For the text-containing cell, return its midpoint in [x, y] coordinate format. 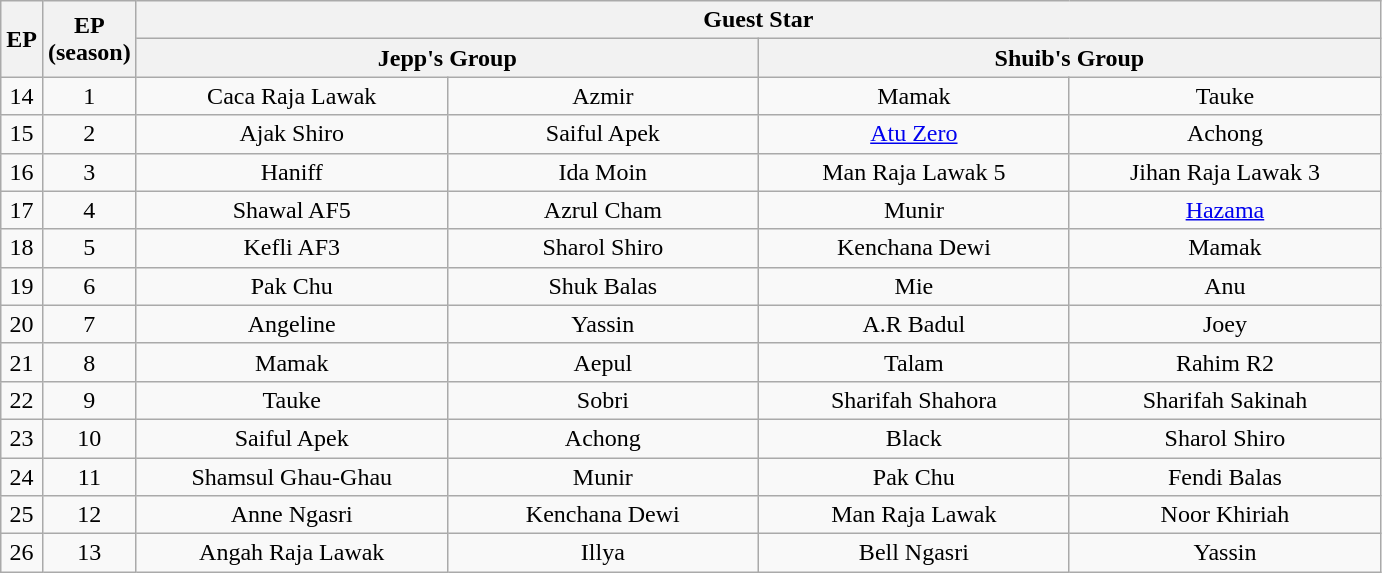
Sharifah Sakinah [1224, 400]
15 [22, 134]
Angeline [292, 324]
11 [89, 477]
Anne Ngasri [292, 515]
Man Raja Lawak 5 [914, 172]
Fendi Balas [1224, 477]
A.R Badul [914, 324]
Illya [602, 553]
12 [89, 515]
Ida Moin [602, 172]
21 [22, 362]
Guest Star [758, 20]
Noor Khiriah [1224, 515]
Azrul Cham [602, 210]
19 [22, 286]
Aepul [602, 362]
Caca Raja Lawak [292, 96]
18 [22, 248]
Atu Zero [914, 134]
25 [22, 515]
Black [914, 438]
Sobri [602, 400]
22 [22, 400]
Azmir [602, 96]
Shuib's Group [1069, 58]
Shuk Balas [602, 286]
Shawal AF5 [292, 210]
5 [89, 248]
6 [89, 286]
7 [89, 324]
Anu [1224, 286]
8 [89, 362]
EP(season) [89, 39]
Kefli AF3 [292, 248]
14 [22, 96]
Mie [914, 286]
23 [22, 438]
Jepp's Group [447, 58]
13 [89, 553]
Shamsul Ghau-Ghau [292, 477]
3 [89, 172]
1 [89, 96]
24 [22, 477]
Man Raja Lawak [914, 515]
Bell Ngasri [914, 553]
Hazama [1224, 210]
Joey [1224, 324]
Haniff [292, 172]
16 [22, 172]
4 [89, 210]
9 [89, 400]
17 [22, 210]
10 [89, 438]
26 [22, 553]
Talam [914, 362]
Ajak Shiro [292, 134]
Sharifah Shahora [914, 400]
EP [22, 39]
2 [89, 134]
Jihan Raja Lawak 3 [1224, 172]
20 [22, 324]
Angah Raja Lawak [292, 553]
Rahim R2 [1224, 362]
